Identify which cell holds the provided text, then report its [X, Y] central coordinate. 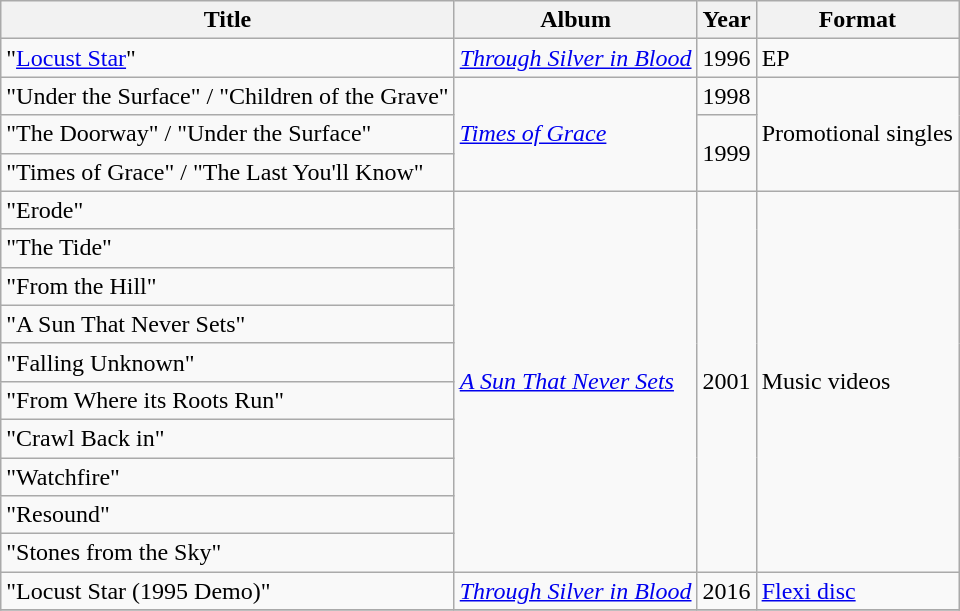
"Stones from the Sky" [228, 553]
Album [576, 20]
"From the Hill" [228, 286]
Music videos [857, 382]
Title [228, 20]
"A Sun That Never Sets" [228, 324]
"Falling Unknown" [228, 362]
"Times of Grace" / "The Last You'll Know" [228, 172]
1999 [726, 153]
"Watchfire" [228, 477]
"Crawl Back in" [228, 438]
Flexi disc [857, 591]
1998 [726, 96]
"The Tide" [228, 248]
2001 [726, 382]
"Locust Star" [228, 58]
"The Doorway" / "Under the Surface" [228, 134]
Promotional singles [857, 134]
"From Where its Roots Run" [228, 400]
Times of Grace [576, 134]
A Sun That Never Sets [576, 382]
2016 [726, 591]
"Under the Surface" / "Children of the Grave" [228, 96]
Format [857, 20]
"Erode" [228, 210]
"Locust Star (1995 Demo)" [228, 591]
"Resound" [228, 515]
1996 [726, 58]
EP [857, 58]
Year [726, 20]
